Locate the cell with the specified text and output its [X, Y] center coordinate. 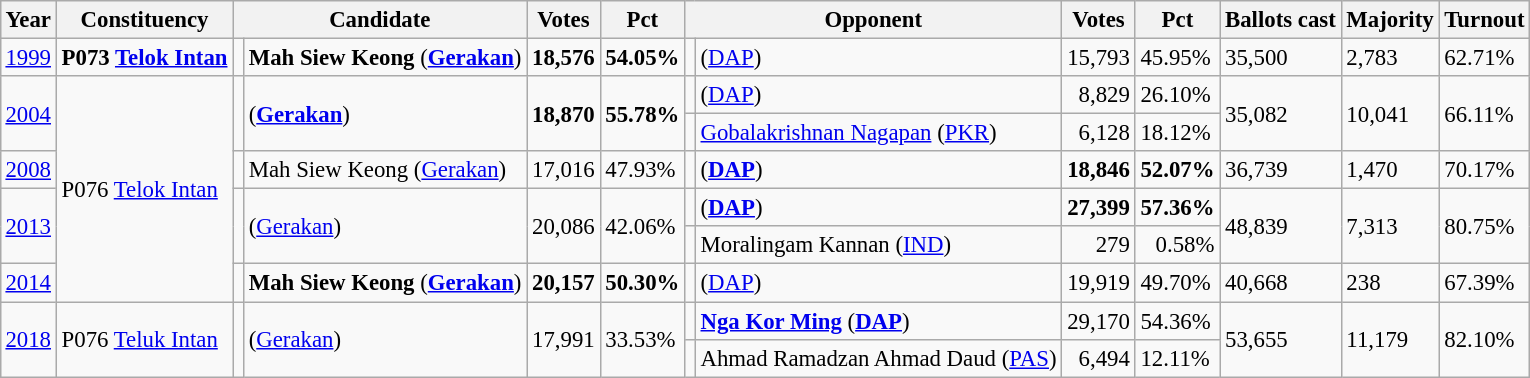
53,655 [1280, 340]
17,016 [564, 170]
35,082 [1280, 114]
Nga Kor Ming (DAP) [878, 321]
40,668 [1280, 283]
70.17% [1484, 170]
17,991 [564, 340]
52.07% [1178, 170]
66.11% [1484, 114]
Constituency [144, 20]
67.39% [1484, 283]
57.36% [1178, 208]
10,041 [1390, 114]
Candidate [380, 20]
11,179 [1390, 340]
29,170 [1098, 321]
8,829 [1098, 95]
49.70% [1178, 283]
0.58% [1178, 245]
Turnout [1484, 20]
6,494 [1098, 358]
54.05% [642, 57]
2014 [28, 283]
Ahmad Ramadzan Ahmad Daud (PAS) [878, 358]
26.10% [1178, 95]
48,839 [1280, 226]
2004 [28, 114]
35,500 [1280, 57]
2,783 [1390, 57]
P076 Telok Intan [144, 189]
279 [1098, 245]
7,313 [1390, 226]
2018 [28, 340]
18,846 [1098, 170]
55.78% [642, 114]
Year [28, 20]
Majority [1390, 20]
33.53% [642, 340]
20,086 [564, 226]
238 [1390, 283]
6,128 [1098, 133]
54.36% [1178, 321]
2013 [28, 226]
Gobalakrishnan Nagapan (PKR) [878, 133]
20,157 [564, 283]
27,399 [1098, 208]
P076 Teluk Intan [144, 340]
82.10% [1484, 340]
19,919 [1098, 283]
12.11% [1178, 358]
18,576 [564, 57]
Moralingam Kannan (IND) [878, 245]
15,793 [1098, 57]
62.71% [1484, 57]
1999 [28, 57]
36,739 [1280, 170]
18,870 [564, 114]
47.93% [642, 170]
18.12% [1178, 133]
1,470 [1390, 170]
Opponent [874, 20]
80.75% [1484, 226]
50.30% [642, 283]
42.06% [642, 226]
45.95% [1178, 57]
P073 Telok Intan [144, 57]
2008 [28, 170]
Ballots cast [1280, 20]
